Return (x, y) of the center of cell containing provided text 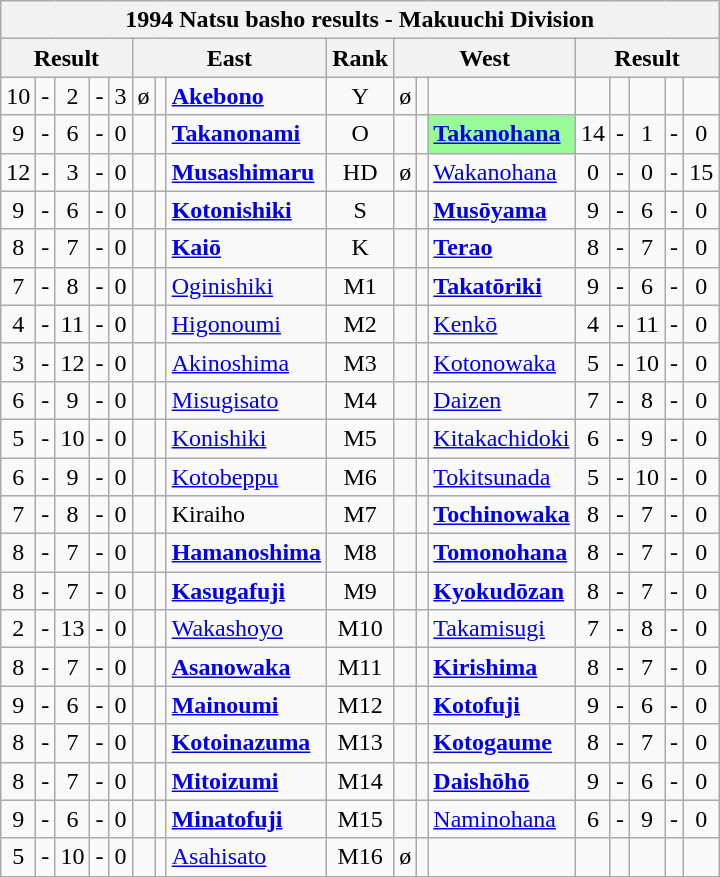
Kirishima (502, 667)
M12 (360, 705)
Kaiō (246, 248)
Higonoumi (246, 324)
Minatofuji (246, 819)
M16 (360, 857)
Kotobeppu (246, 477)
Daizen (502, 400)
Terao (502, 248)
M10 (360, 629)
15 (702, 172)
M3 (360, 362)
13 (72, 629)
O (360, 134)
Akebono (246, 96)
Kotonishiki (246, 210)
M6 (360, 477)
Kasugafuji (246, 591)
Takanohana (502, 134)
M8 (360, 553)
West (485, 58)
Musōyama (502, 210)
Y (360, 96)
M4 (360, 400)
Naminohana (502, 819)
Kiraiho (246, 515)
Kotonowaka (502, 362)
Takamisugi (502, 629)
Kotogaume (502, 743)
Wakashoyo (246, 629)
Tokitsunada (502, 477)
HD (360, 172)
M9 (360, 591)
Hamanoshima (246, 553)
S (360, 210)
M13 (360, 743)
Musashimaru (246, 172)
Kitakachidoki (502, 438)
Oginishiki (246, 286)
Asanowaka (246, 667)
Tochinowaka (502, 515)
Takatōriki (502, 286)
Asahisato (246, 857)
M15 (360, 819)
K (360, 248)
Mitoizumi (246, 781)
M1 (360, 286)
Kenkō (502, 324)
Wakanohana (502, 172)
M5 (360, 438)
1994 Natsu basho results - Makuuchi Division (360, 20)
Kotofuji (502, 705)
1 (648, 134)
M14 (360, 781)
14 (592, 134)
Takanonami (246, 134)
Konishiki (246, 438)
Akinoshima (246, 362)
Mainoumi (246, 705)
Daishōhō (502, 781)
M7 (360, 515)
East (230, 58)
Kotoinazuma (246, 743)
M2 (360, 324)
Kyokudōzan (502, 591)
Misugisato (246, 400)
M11 (360, 667)
Tomonohana (502, 553)
Rank (360, 58)
